Locate the cell with the specified text and output its (x, y) center coordinate. 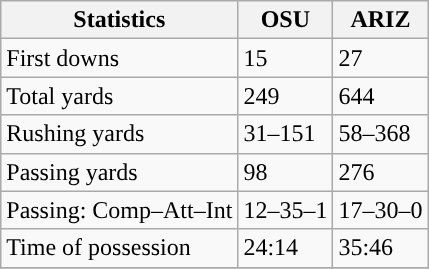
31–151 (286, 134)
Passing: Comp–Att–Int (120, 210)
249 (286, 96)
Passing yards (120, 172)
35:46 (380, 248)
12–35–1 (286, 210)
58–368 (380, 134)
ARIZ (380, 20)
644 (380, 96)
Statistics (120, 20)
15 (286, 58)
Total yards (120, 96)
24:14 (286, 248)
First downs (120, 58)
Rushing yards (120, 134)
OSU (286, 20)
98 (286, 172)
Time of possession (120, 248)
276 (380, 172)
27 (380, 58)
17–30–0 (380, 210)
